Scan for the cell matching the given text and deliver its [X, Y] coordinate at center. 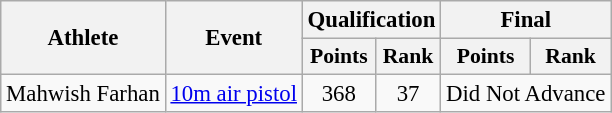
Did Not Advance [526, 93]
Final [526, 20]
10m air pistol [234, 93]
368 [338, 93]
Qualification [371, 20]
Event [234, 38]
37 [408, 93]
Athlete [83, 38]
Mahwish Farhan [83, 93]
